From the cell containing the given text, extract its center point as [x, y] coordinate. 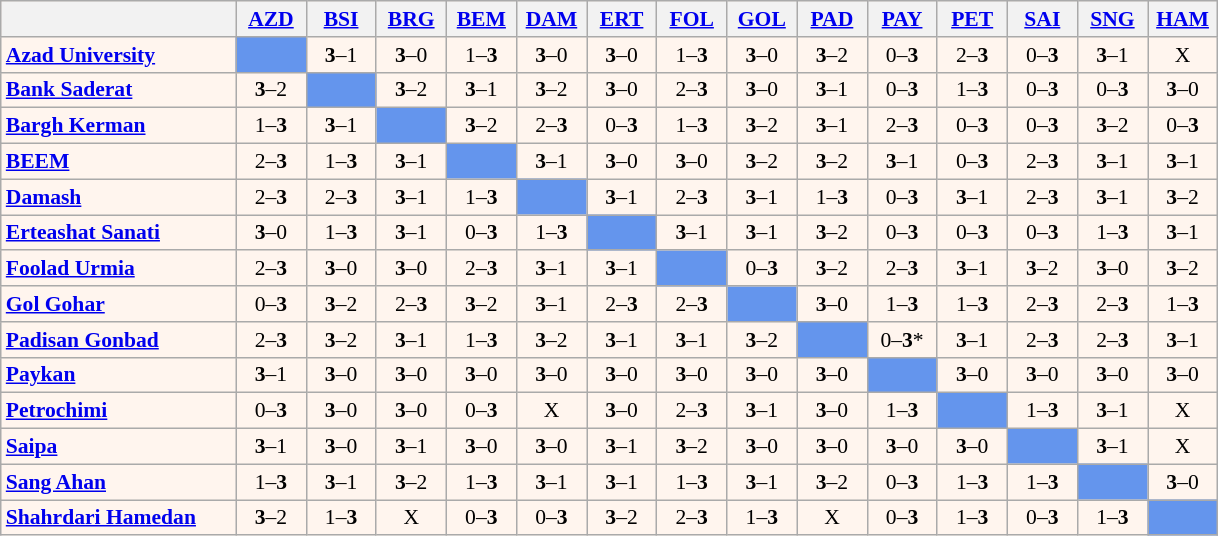
ERT [621, 19]
Saipa [118, 447]
SAI [1042, 19]
DAM [551, 19]
Petrochimi [118, 411]
PAY [902, 19]
BRG [411, 19]
Damash [118, 197]
Foolad Urmia [118, 269]
BEM [481, 19]
HAM [1183, 19]
Shahrdari Hamedan [118, 518]
Azad University [118, 55]
PAD [832, 19]
Paykan [118, 375]
Bargh Kerman [118, 126]
Padisan Gonbad [118, 340]
SNG [1112, 19]
AZD [271, 19]
Erteashat Sanati [118, 233]
GOL [762, 19]
Gol Gohar [118, 304]
Sang Ahan [118, 482]
PET [972, 19]
FOL [692, 19]
BSI [341, 19]
BEEM [118, 162]
0–3* [902, 340]
Bank Saderat [118, 90]
